Find where the given text appears and provide that cell's center as (x, y) coordinate. 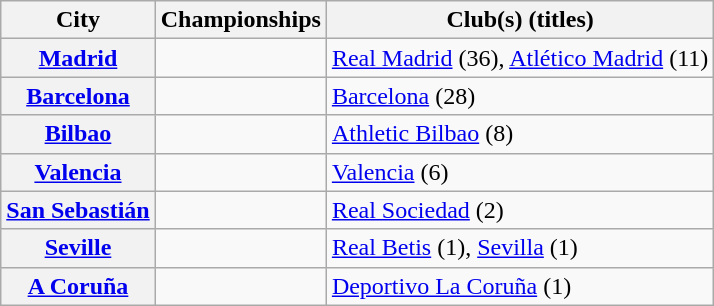
Club(s) (titles) (520, 20)
City (78, 20)
A Coruña (78, 286)
Valencia (6) (520, 172)
Madrid (78, 58)
Real Sociedad (2) (520, 210)
Championships (240, 20)
Seville (78, 248)
Deportivo La Coruña (1) (520, 286)
Valencia (78, 172)
Athletic Bilbao (8) (520, 134)
Real Betis (1), Sevilla (1) (520, 248)
San Sebastián (78, 210)
Barcelona (28) (520, 96)
Bilbao (78, 134)
Real Madrid (36), Atlético Madrid (11) (520, 58)
Barcelona (78, 96)
